Capture the cell that displays the provided text and extract its [X, Y] central coordinate. 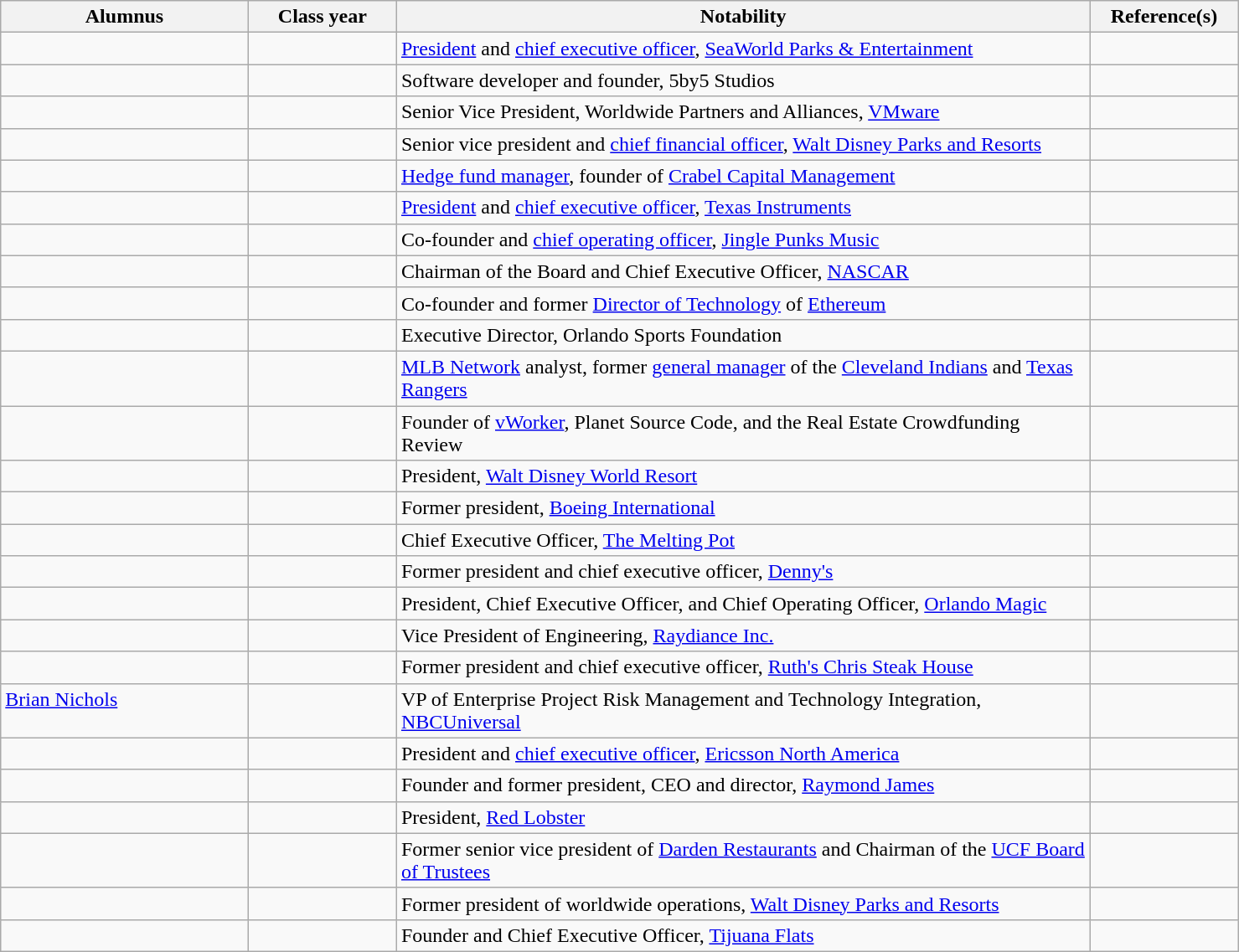
Class year [322, 17]
Brian Nichols [124, 710]
Reference(s) [1164, 17]
Executive Director, Orlando Sports Foundation [742, 335]
Former president and chief executive officer, Denny's [742, 572]
VP of Enterprise Project Risk Management and Technology Integration, NBCUniversal [742, 710]
Former president and chief executive officer, Ruth's Chris Steak House [742, 667]
President, Walt Disney World Resort [742, 476]
Vice President of Engineering, Raydiance Inc. [742, 636]
Co-founder and former Director of Technology of Ethereum [742, 303]
Alumnus [124, 17]
Senior Vice President, Worldwide Partners and Alliances, VMware [742, 112]
Former senior vice president of Darden Restaurants and Chairman of the UCF Board of Trustees [742, 861]
Founder of vWorker, Planet Source Code, and the Real Estate Crowdfunding Review [742, 432]
Founder and Chief Executive Officer, Tijuana Flats [742, 935]
Software developer and founder, 5by5 Studios [742, 80]
President, Red Lobster [742, 817]
President and chief executive officer, Ericsson North America [742, 754]
Chief Executive Officer, The Melting Pot [742, 540]
President, Chief Executive Officer, and Chief Operating Officer, Orlando Magic [742, 604]
Founder and former president, CEO and director, Raymond James [742, 785]
Co-founder and chief operating officer, Jingle Punks Music [742, 239]
Senior vice president and chief financial officer, Walt Disney Parks and Resorts [742, 144]
Notability [742, 17]
Former president, Boeing International [742, 508]
Hedge fund manager, founder of Crabel Capital Management [742, 176]
Former president of worldwide operations, Walt Disney Parks and Resorts [742, 903]
President and chief executive officer, Texas Instruments [742, 208]
Chairman of the Board and Chief Executive Officer, NASCAR [742, 271]
President and chief executive officer, SeaWorld Parks & Entertainment [742, 49]
MLB Network analyst, former general manager of the Cleveland Indians and Texas Rangers [742, 378]
